Output the [X, Y] coordinate of the center of the cell containing the given text.  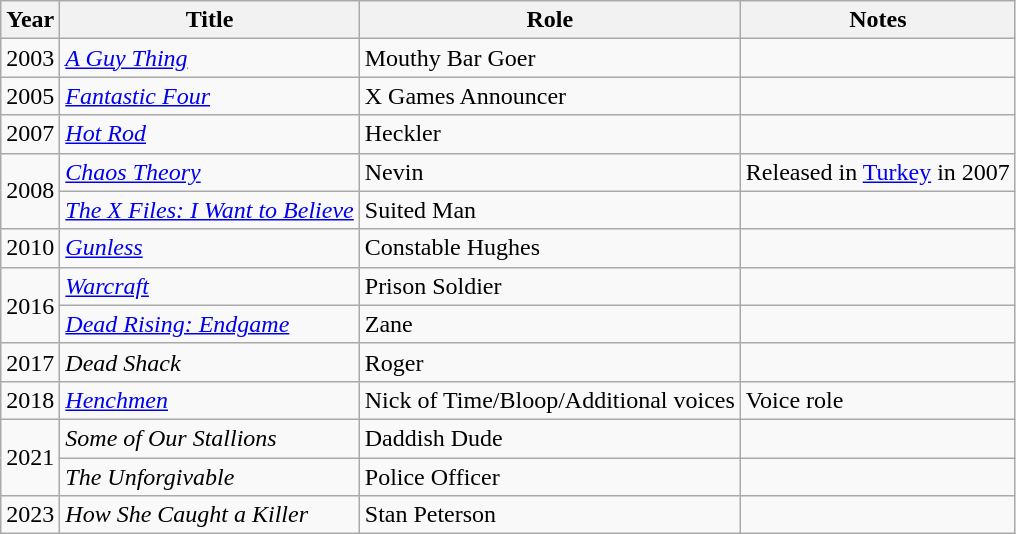
2017 [30, 362]
Year [30, 20]
Hot Rod [210, 134]
2007 [30, 134]
Stan Peterson [550, 515]
2003 [30, 58]
Role [550, 20]
Released in Turkey in 2007 [878, 172]
2021 [30, 457]
Some of Our Stallions [210, 438]
Suited Man [550, 210]
A Guy Thing [210, 58]
2008 [30, 191]
Nick of Time/Bloop/Additional voices [550, 400]
Gunless [210, 248]
Police Officer [550, 477]
2016 [30, 305]
2018 [30, 400]
Roger [550, 362]
Chaos Theory [210, 172]
Nevin [550, 172]
Dead Shack [210, 362]
Daddish Dude [550, 438]
How She Caught a Killer [210, 515]
Henchmen [210, 400]
2005 [30, 96]
Dead Rising: Endgame [210, 324]
Voice role [878, 400]
Notes [878, 20]
Prison Soldier [550, 286]
Mouthy Bar Goer [550, 58]
Heckler [550, 134]
2010 [30, 248]
Fantastic Four [210, 96]
2023 [30, 515]
Zane [550, 324]
Title [210, 20]
The X Files: I Want to Believe [210, 210]
Constable Hughes [550, 248]
The Unforgivable [210, 477]
X Games Announcer [550, 96]
Warcraft [210, 286]
